Capture the cell that displays the provided text and extract its (x, y) central coordinate. 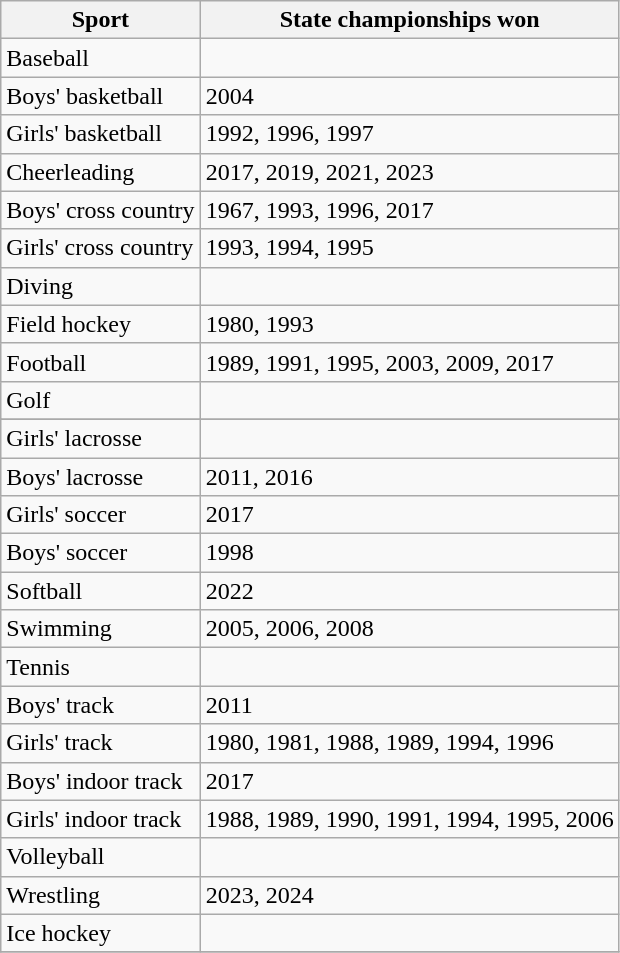
1980, 1993 (410, 324)
2004 (410, 96)
Cheerleading (100, 172)
1998 (410, 553)
Field hockey (100, 324)
2017, 2019, 2021, 2023 (410, 172)
Sport (100, 20)
Boys' basketball (100, 96)
Diving (100, 286)
Boys' track (100, 705)
Boys' soccer (100, 553)
State championships won (410, 20)
Boys' cross country (100, 210)
Softball (100, 591)
1989, 1991, 1995, 2003, 2009, 2017 (410, 362)
Golf (100, 400)
1988, 1989, 1990, 1991, 1994, 1995, 2006 (410, 819)
Boys' indoor track (100, 781)
2011 (410, 705)
Girls' indoor track (100, 819)
Girls' soccer (100, 515)
2005, 2006, 2008 (410, 629)
Tennis (100, 667)
1980, 1981, 1988, 1989, 1994, 1996 (410, 743)
Ice hockey (100, 933)
2023, 2024 (410, 895)
1967, 1993, 1996, 2017 (410, 210)
Girls' track (100, 743)
Girls' lacrosse (100, 438)
Volleyball (100, 857)
1992, 1996, 1997 (410, 134)
2022 (410, 591)
Swimming (100, 629)
Baseball (100, 58)
2011, 2016 (410, 477)
Girls' basketball (100, 134)
1993, 1994, 1995 (410, 248)
Boys' lacrosse (100, 477)
Girls' cross country (100, 248)
Wrestling (100, 895)
Football (100, 362)
